Determine the (x, y) coordinate at the center of the cell enclosing the given text.  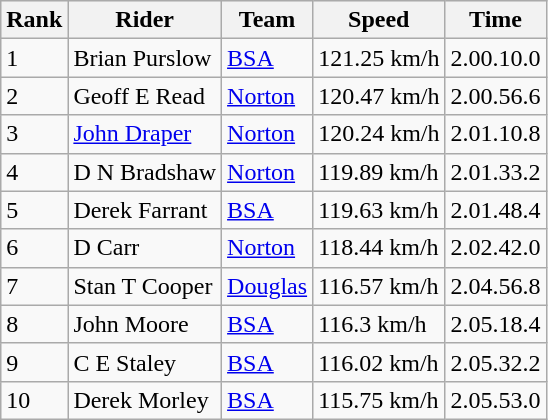
2.00.56.6 (496, 96)
2.01.33.2 (496, 172)
116.02 km/h (379, 362)
1 (34, 58)
2.05.32.2 (496, 362)
C E Staley (145, 362)
John Draper (145, 134)
Rider (145, 20)
7 (34, 286)
4 (34, 172)
2.02.42.0 (496, 248)
8 (34, 324)
2.04.56.8 (496, 286)
121.25 km/h (379, 58)
2.05.53.0 (496, 400)
120.47 km/h (379, 96)
John Moore (145, 324)
D N Bradshaw (145, 172)
Geoff E Read (145, 96)
5 (34, 210)
120.24 km/h (379, 134)
D Carr (145, 248)
Team (268, 20)
2.01.10.8 (496, 134)
9 (34, 362)
Derek Farrant (145, 210)
Time (496, 20)
119.63 km/h (379, 210)
116.3 km/h (379, 324)
2.00.10.0 (496, 58)
115.75 km/h (379, 400)
2.01.48.4 (496, 210)
116.57 km/h (379, 286)
118.44 km/h (379, 248)
Rank (34, 20)
119.89 km/h (379, 172)
10 (34, 400)
6 (34, 248)
Brian Purslow (145, 58)
Douglas (268, 286)
2 (34, 96)
Stan T Cooper (145, 286)
Speed (379, 20)
3 (34, 134)
Derek Morley (145, 400)
2.05.18.4 (496, 324)
